Provide the [X, Y] coordinate of the cell's center where the given text is located.  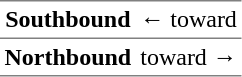
Southbound [68, 20]
Northbound [68, 57]
← toward [189, 20]
toward → [189, 57]
